Determine the (X, Y) coordinate at the center of the cell enclosing the given text.  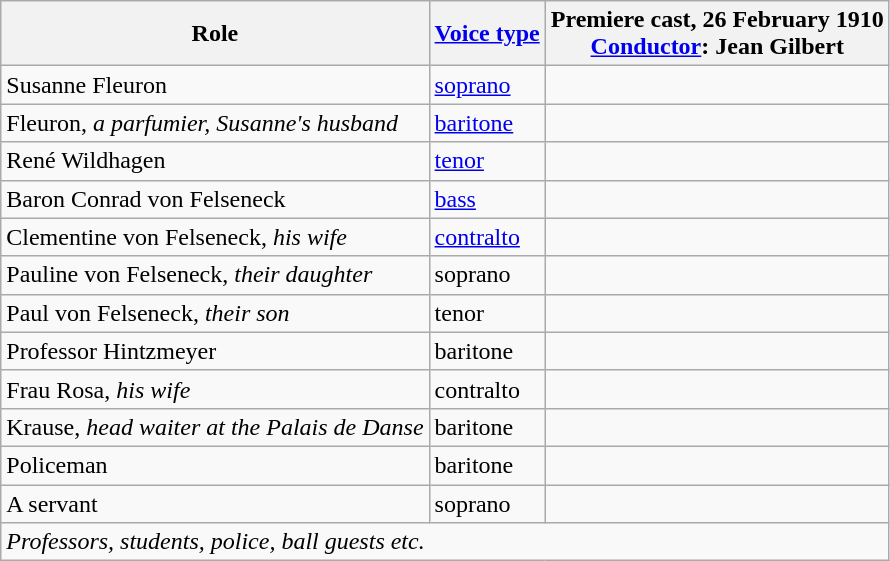
Pauline von Felseneck, their daughter (215, 275)
Fleuron, a parfumier, Susanne's husband (215, 123)
Frau Rosa, his wife (215, 389)
Professor Hintzmeyer (215, 351)
Clementine von Felseneck, his wife (215, 237)
René Wildhagen (215, 161)
Policeman (215, 465)
A servant (215, 503)
Role (215, 34)
Professors, students, police, ball guests etc. (446, 542)
Premiere cast, 26 February 1910Conductor: Jean Gilbert (717, 34)
Susanne Fleuron (215, 85)
Krause, head waiter at the Palais de Danse (215, 427)
Voice type (487, 34)
Baron Conrad von Felseneck (215, 199)
bass (487, 199)
Paul von Felseneck, their son (215, 313)
